Return the [X, Y] coordinate for the center point of the cell that contains the specified text.  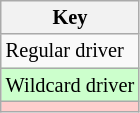
Wildcard driver [70, 85]
Regular driver [70, 51]
Key [70, 17]
